Return the (x, y) coordinate for the center point of the cell that contains the specified text.  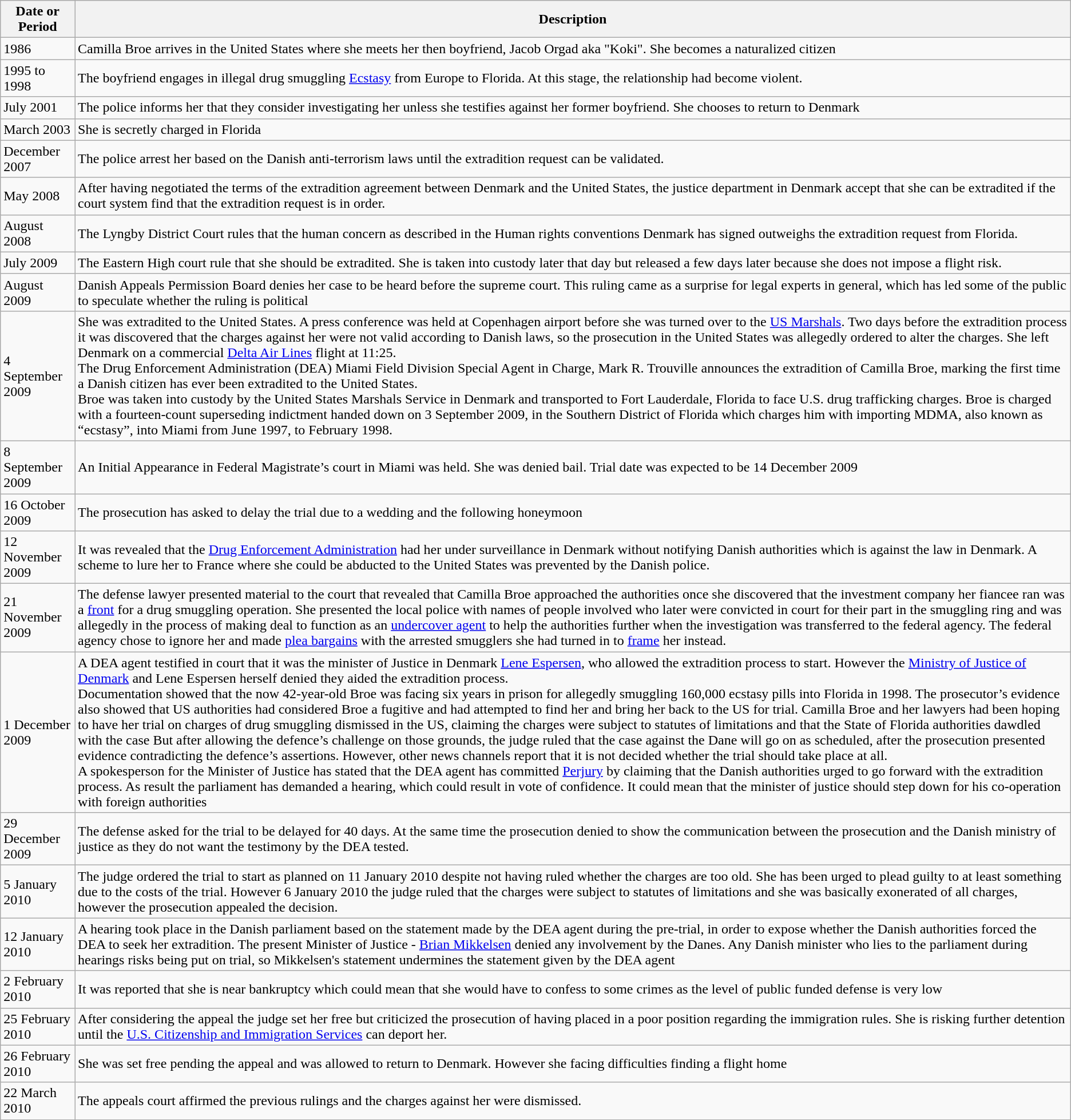
1995 to 1998 (38, 78)
August 2008 (38, 234)
1 December 2009 (38, 733)
Description (573, 19)
21 November 2009 (38, 618)
The police informs her that they consider investigating her unless she testifies against her former boyfriend. She chooses to return to Denmark (573, 108)
26 February 2010 (38, 1063)
16 October 2009 (38, 512)
She was set free pending the appeal and was allowed to return to Denmark. However she facing difficulties finding a flight home (573, 1063)
The appeals court affirmed the previous rulings and the charges against her were dismissed. (573, 1101)
An Initial Appearance in Federal Magistrate’s court in Miami was held. She was denied bail. Trial date was expected to be 14 December 2009 (573, 467)
5 January 2010 (38, 892)
8 September 2009 (38, 467)
4 September 2009 (38, 375)
July 2009 (38, 263)
12 January 2010 (38, 944)
The prosecution has asked to delay the trial due to a wedding and the following honeymoon (573, 512)
2 February 2010 (38, 989)
Camilla Broe arrives in the United States where she meets her then boyfriend, Jacob Orgad aka "Koki". She becomes a naturalized citizen (573, 49)
May 2008 (38, 196)
The police arrest her based on the Danish anti-terrorism laws until the extradition request can be validated. (573, 159)
1986 (38, 49)
July 2001 (38, 108)
The boyfriend engages in illegal drug smuggling Ecstasy from Europe to Florida. At this stage, the relationship had become violent. (573, 78)
25 February 2010 (38, 1027)
August 2009 (38, 292)
12 November 2009 (38, 557)
She is secretly charged in Florida (573, 129)
March 2003 (38, 129)
December 2007 (38, 159)
29 December 2009 (38, 839)
Date or Period (38, 19)
22 March 2010 (38, 1101)
